Find where the given text appears and provide that cell's center as (x, y) coordinate. 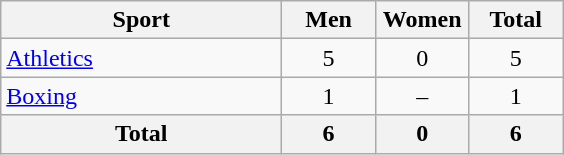
Men (329, 20)
Women (422, 20)
Athletics (142, 58)
– (422, 96)
Boxing (142, 96)
Sport (142, 20)
